Extract the (X, Y) coordinate from the center of the cell holding the provided text.  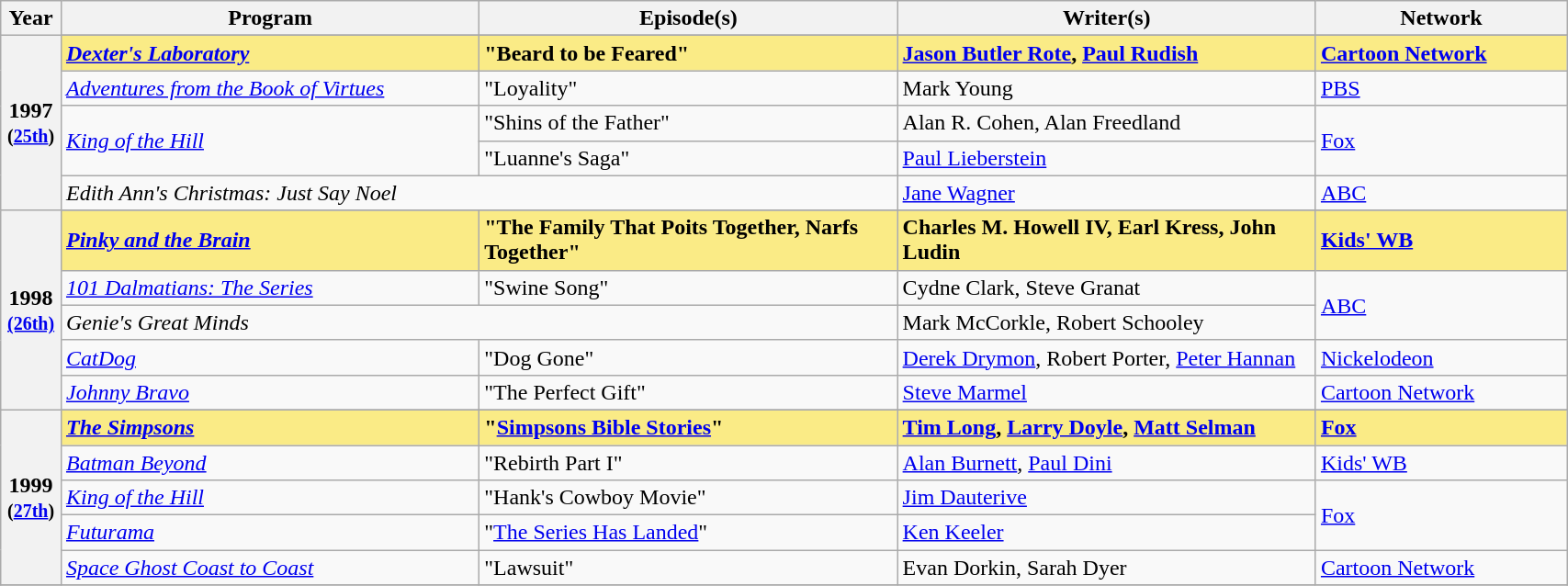
Genie's Great Minds (479, 322)
Evan Dorkin, Sarah Dyer (1106, 568)
Futurama (270, 533)
Steve Marmel (1106, 392)
Writer(s) (1106, 18)
Space Ghost Coast to Coast (270, 568)
1999 (27th) (31, 497)
The Simpsons (270, 427)
"The Perfect Gift" (689, 392)
CatDog (270, 357)
"The Series Has Landed" (689, 533)
Batman Beyond (270, 462)
Jason Butler Rote, Paul Rudish (1106, 53)
"Lawsuit" (689, 568)
101 Dalmatians: The Series (270, 287)
"Luanne's Saga" (689, 158)
Adventures from the Book of Virtues (270, 88)
"Shins of the Father" (689, 123)
Alan R. Cohen, Alan Freedland (1106, 123)
Charles M. Howell IV, Earl Kress, John Ludin (1106, 241)
Derek Drymon, Robert Porter, Peter Hannan (1106, 357)
Paul Lieberstein (1106, 158)
Episode(s) (689, 18)
Program (270, 18)
"Simpsons Bible Stories" (689, 427)
"Swine Song" (689, 287)
Cydne Clark, Steve Granat (1106, 287)
"The Family That Poits Together, Narfs Together" (689, 241)
Pinky and the Brain (270, 241)
"Dog Gone" (689, 357)
Dexter's Laboratory (270, 53)
Mark McCorkle, Robert Schooley (1106, 322)
Edith Ann's Christmas: Just Say Noel (479, 193)
"Hank's Cowboy Movie" (689, 498)
1998(26th) (31, 310)
Alan Burnett, Paul Dini (1106, 462)
Nickelodeon (1440, 357)
Tim Long, Larry Doyle, Matt Selman (1106, 427)
Mark Young (1106, 88)
Year (31, 18)
"Loyality" (689, 88)
Jane Wagner (1106, 193)
Johnny Bravo (270, 392)
"Beard to be Feared" (689, 53)
"Rebirth Part I" (689, 462)
1997 (25th) (31, 123)
Jim Dauterive (1106, 498)
Ken Keeler (1106, 533)
Network (1440, 18)
PBS (1440, 88)
